Provide the (x, y) coordinate of the cell's center where the given text is located.  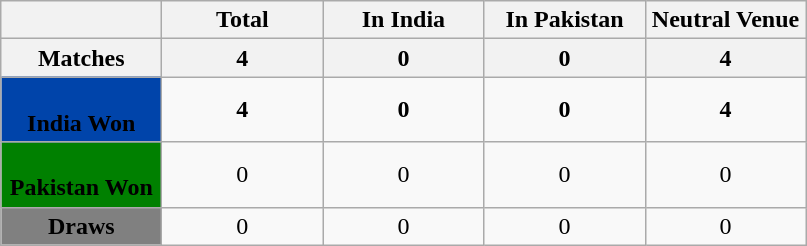
Pakistan Won (82, 174)
In Pakistan (564, 20)
Matches (82, 58)
Draws (82, 226)
In India (404, 20)
Neutral Venue (726, 20)
India Won (82, 110)
Total (242, 20)
